For the text-containing cell, return its midpoint in [x, y] coordinate format. 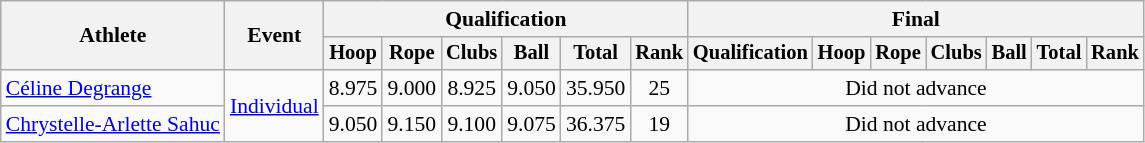
Event [274, 36]
35.950 [596, 88]
8.975 [354, 88]
25 [659, 88]
Final [916, 19]
8.925 [472, 88]
Individual [274, 106]
19 [659, 124]
Athlete [113, 36]
36.375 [596, 124]
Chrystelle-Arlette Sahuc [113, 124]
9.150 [412, 124]
9.100 [472, 124]
9.000 [412, 88]
Céline Degrange [113, 88]
9.075 [532, 124]
